Detect which cell encompasses the target text, then output its [x, y] center coordinate. 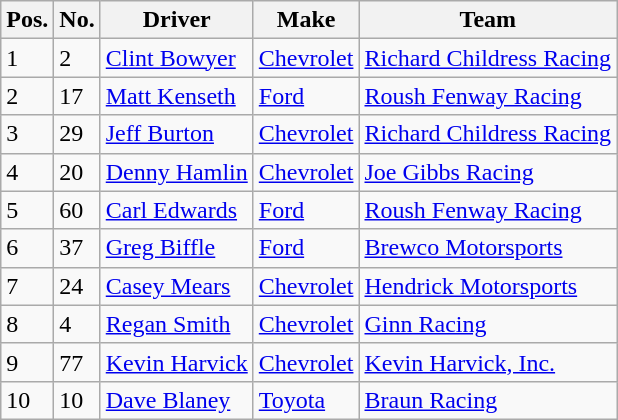
6 [28, 248]
Toyota [306, 400]
1 [28, 58]
Matt Kenseth [176, 96]
Kevin Harvick, Inc. [488, 362]
60 [77, 210]
Hendrick Motorsports [488, 286]
Denny Hamlin [176, 172]
5 [28, 210]
Ginn Racing [488, 324]
Greg Biffle [176, 248]
77 [77, 362]
Make [306, 20]
Jeff Burton [176, 134]
7 [28, 286]
Pos. [28, 20]
Team [488, 20]
Joe Gibbs Racing [488, 172]
Brewco Motorsports [488, 248]
No. [77, 20]
9 [28, 362]
Dave Blaney [176, 400]
Driver [176, 20]
24 [77, 286]
17 [77, 96]
29 [77, 134]
37 [77, 248]
20 [77, 172]
Clint Bowyer [176, 58]
Casey Mears [176, 286]
3 [28, 134]
Braun Racing [488, 400]
8 [28, 324]
Carl Edwards [176, 210]
Regan Smith [176, 324]
Kevin Harvick [176, 362]
